Find where the given text appears and provide that cell's center as [X, Y] coordinate. 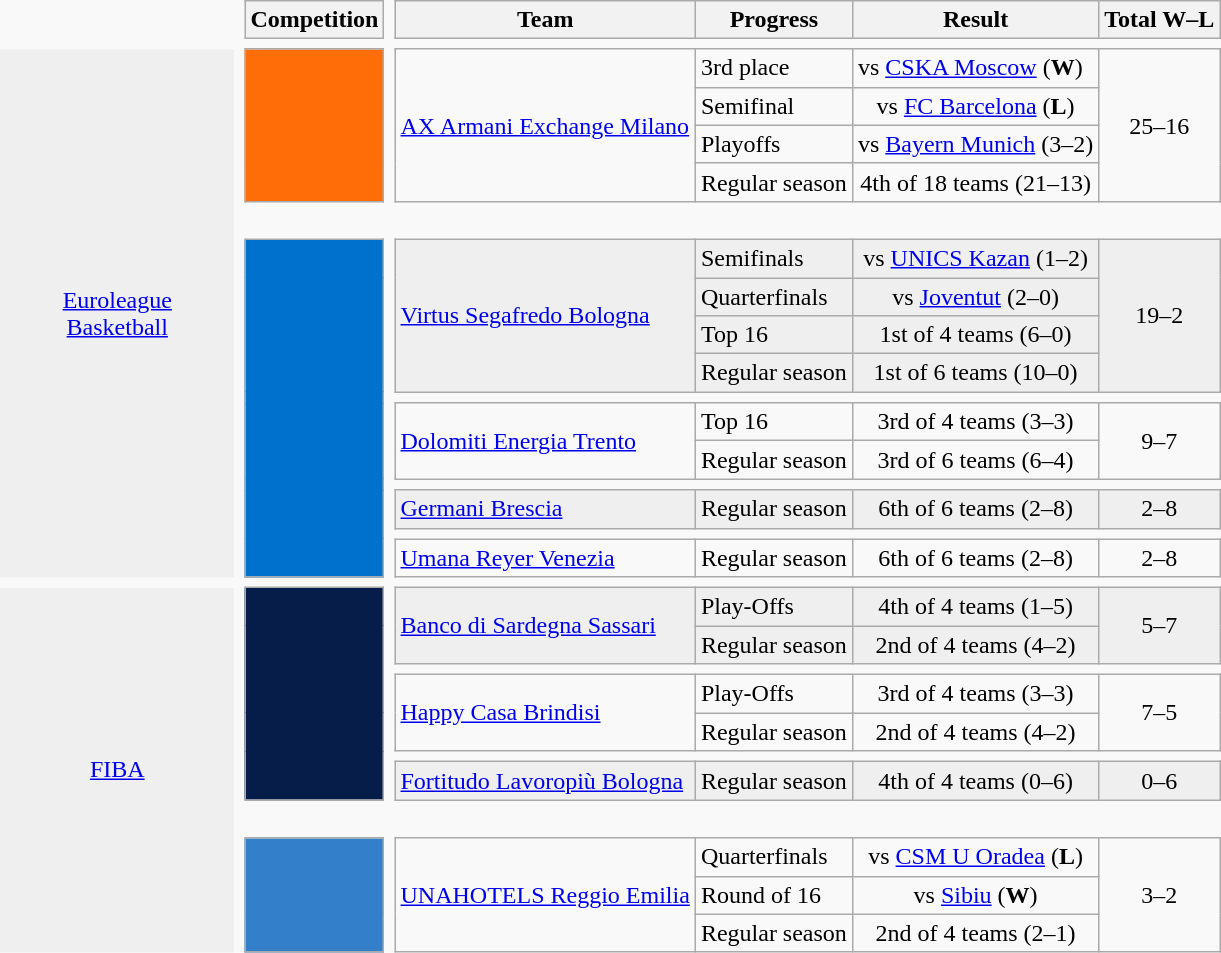
5–7 [1160, 625]
Competition [314, 20]
Team [545, 20]
Happy Casa Brindisi [545, 713]
Semifinals [774, 258]
vs FC Barcelona (L) [975, 106]
FIBA [118, 770]
4th of 4 teams (1–5) [975, 606]
7–5 [1160, 713]
0–6 [1160, 781]
1st of 4 teams (6–0) [975, 335]
UNAHOTELS Reggio Emilia [545, 895]
Germani Brescia [545, 509]
25–16 [1160, 125]
Result [975, 20]
1st of 6 teams (10–0) [975, 373]
Virtus Segafredo Bologna [545, 315]
Progress [774, 20]
Umana Reyer Venezia [545, 558]
3rd place [774, 68]
vs Sibiu (W) [975, 895]
vs CSKA Moscow (W) [975, 68]
vs CSM U Oradea (L) [975, 857]
Round of 16 [774, 895]
4th of 18 teams (21–13) [975, 182]
3–2 [1160, 895]
Dolomiti Energia Trento [545, 441]
vs Joventut (2–0) [975, 297]
Fortitudo Lavoropiù Bologna [545, 781]
Playoffs [774, 144]
4th of 4 teams (0–6) [975, 781]
vs UNICS Kazan (1–2) [975, 258]
3rd of 6 teams (6–4) [975, 460]
2nd of 4 teams (2–1) [975, 933]
vs Bayern Munich (3–2) [975, 144]
Banco di Sardegna Sassari [545, 625]
EuroleagueBasketball [118, 313]
Total W–L [1160, 20]
19–2 [1160, 315]
9–7 [1160, 441]
Semifinal [774, 106]
AX Armani Exchange Milano [545, 125]
